Determine the [x, y] coordinate at the center of the cell enclosing the given text.  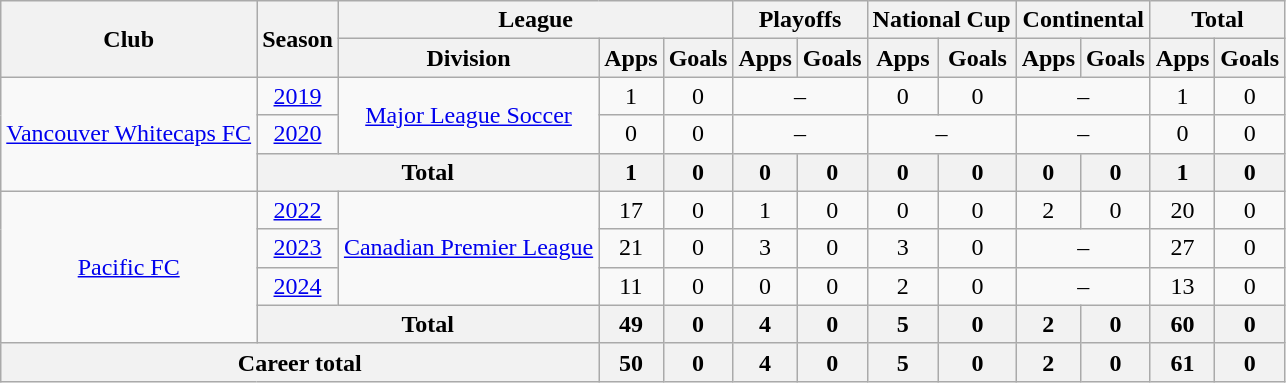
National Cup [942, 20]
Season [298, 39]
13 [1182, 286]
17 [631, 210]
Continental [1083, 20]
27 [1182, 248]
50 [631, 362]
20 [1182, 210]
Career total [300, 362]
2020 [298, 134]
League [535, 20]
60 [1182, 324]
Club [129, 39]
Canadian Premier League [468, 248]
Playoffs [800, 20]
Pacific FC [129, 267]
Division [468, 58]
11 [631, 286]
2019 [298, 96]
Vancouver Whitecaps FC [129, 134]
2023 [298, 248]
21 [631, 248]
2024 [298, 286]
61 [1182, 362]
Major League Soccer [468, 115]
2022 [298, 210]
49 [631, 324]
